Detect which cell encompasses the target text, then output its [x, y] center coordinate. 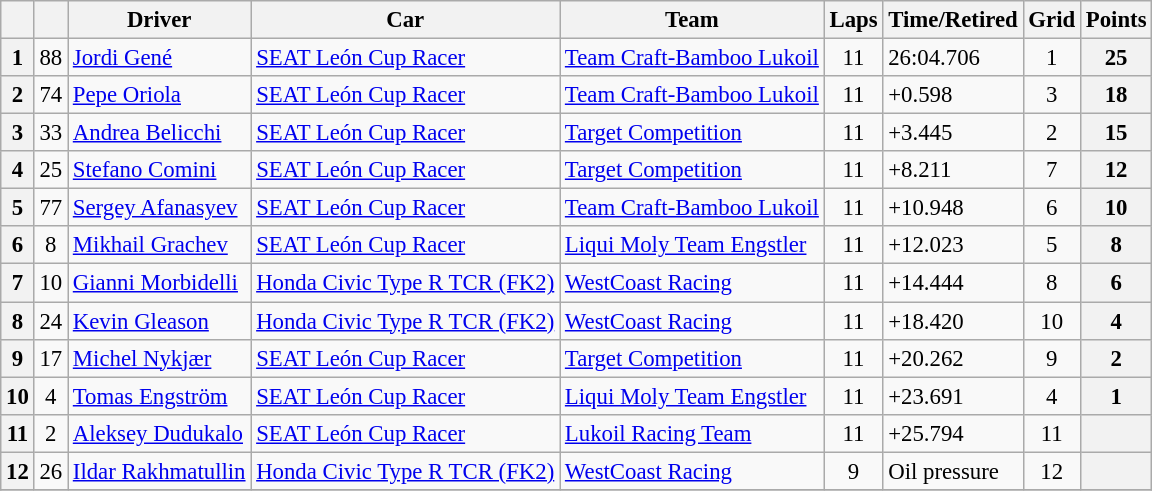
77 [50, 208]
+23.691 [953, 396]
Oil pressure [953, 471]
15 [1116, 133]
+18.420 [953, 321]
33 [50, 133]
Grid [1052, 20]
+10.948 [953, 208]
Lukoil Racing Team [692, 433]
Michel Nykjær [160, 358]
+25.794 [953, 433]
17 [50, 358]
88 [50, 58]
+0.598 [953, 95]
+20.262 [953, 358]
+14.444 [953, 283]
Sergey Afanasyev [160, 208]
Points [1116, 20]
26:04.706 [953, 58]
Jordi Gené [160, 58]
18 [1116, 95]
26 [50, 471]
74 [50, 95]
Driver [160, 20]
Mikhail Grachev [160, 245]
+3.445 [953, 133]
+8.211 [953, 170]
Gianni Morbidelli [160, 283]
24 [50, 321]
Ildar Rakhmatullin [160, 471]
Stefano Comini [160, 170]
Laps [854, 20]
+12.023 [953, 245]
Andrea Belicchi [160, 133]
Time/Retired [953, 20]
Pepe Oriola [160, 95]
Aleksey Dudukalo [160, 433]
Team [692, 20]
Kevin Gleason [160, 321]
Car [406, 20]
Tomas Engström [160, 396]
